Detect which cell encompasses the target text, then output its [X, Y] center coordinate. 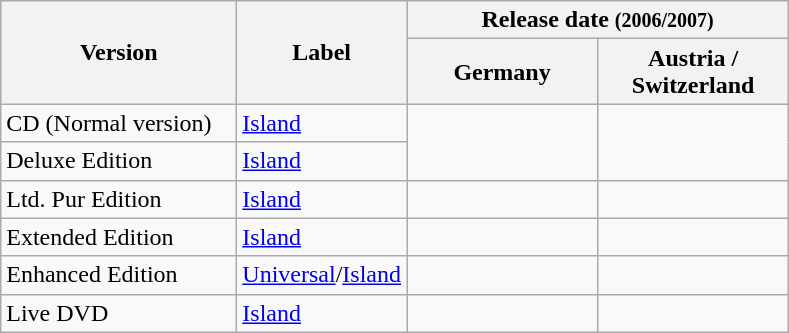
Deluxe Edition [119, 161]
Version [119, 52]
Live DVD [119, 313]
Austria / Switzerland [694, 72]
CD (Normal version) [119, 123]
Enhanced Edition [119, 275]
Ltd. Pur Edition [119, 199]
Label [322, 52]
Germany [502, 72]
Universal/Island [322, 275]
Extended Edition [119, 237]
Release date (2006/2007) [598, 20]
